Return [x, y] of the center of cell containing provided text 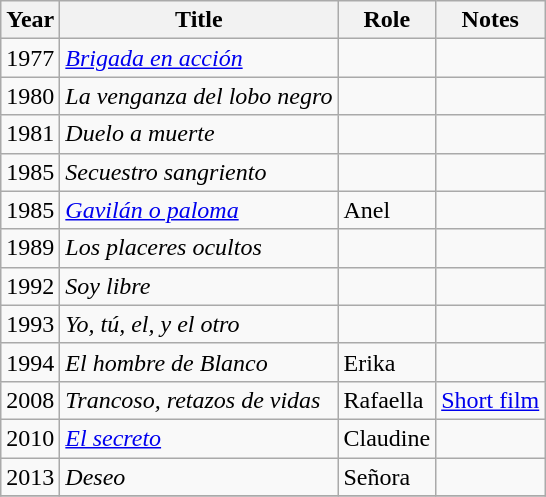
Soy libre [199, 286]
2010 [30, 438]
1980 [30, 96]
Erika [387, 362]
Claudine [387, 438]
Anel [387, 210]
Yo, tú, el, y el otro [199, 324]
Trancoso, retazos de vidas [199, 400]
Gavilán o paloma [199, 210]
Deseo [199, 477]
El secreto [199, 438]
1994 [30, 362]
Notes [490, 20]
El hombre de Blanco [199, 362]
Rafaella [387, 400]
1981 [30, 134]
Year [30, 20]
Role [387, 20]
Señora [387, 477]
1992 [30, 286]
La venganza del lobo negro [199, 96]
Short film [490, 400]
2013 [30, 477]
Secuestro sangriento [199, 172]
Duelo a muerte [199, 134]
2008 [30, 400]
1989 [30, 248]
1993 [30, 324]
Los placeres ocultos [199, 248]
Brigada en acción [199, 58]
Title [199, 20]
1977 [30, 58]
